From the cell containing the given text, extract its center point as (x, y) coordinate. 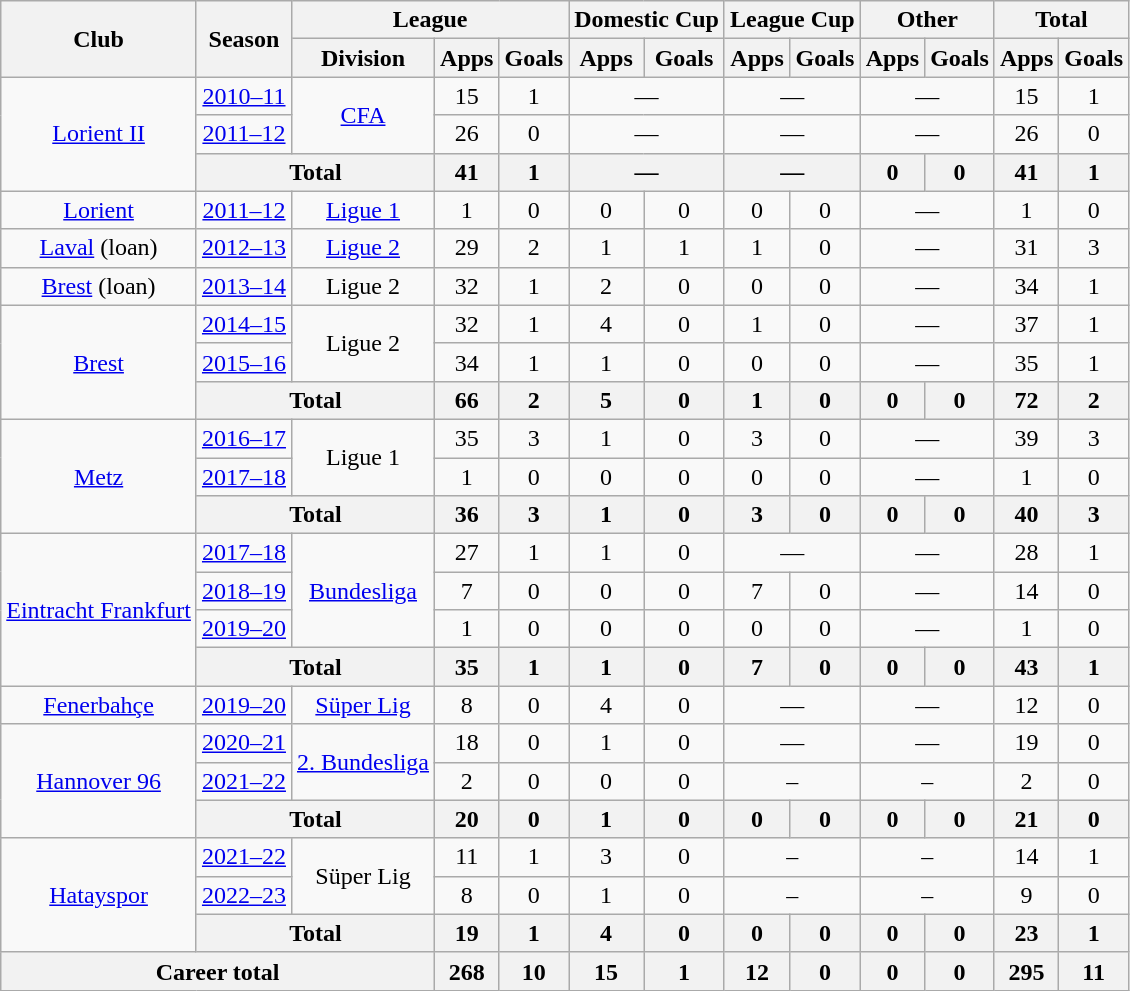
36 (467, 515)
League (430, 20)
9 (1026, 895)
Hatayspor (99, 895)
21 (1026, 819)
2. Bundesliga (362, 762)
2012–13 (244, 248)
23 (1026, 933)
2016–17 (244, 438)
Metz (99, 476)
League Cup (792, 20)
31 (1026, 248)
Brest (loan) (99, 286)
295 (1026, 971)
18 (467, 743)
27 (467, 553)
72 (1026, 400)
66 (467, 400)
29 (467, 248)
2013–14 (244, 286)
5 (606, 400)
20 (467, 819)
2020–21 (244, 743)
Hannover 96 (99, 781)
37 (1026, 324)
39 (1026, 438)
Club (99, 39)
2014–15 (244, 324)
Lorient (99, 210)
40 (1026, 515)
2010–11 (244, 96)
Domestic Cup (647, 20)
2015–16 (244, 362)
Laval (loan) (99, 248)
Division (362, 58)
28 (1026, 553)
Season (244, 39)
Bundesliga (362, 591)
2022–23 (244, 895)
Brest (99, 362)
CFA (362, 115)
10 (534, 971)
Career total (218, 971)
2018–19 (244, 591)
Fenerbahçe (99, 705)
268 (467, 971)
Other (927, 20)
43 (1026, 667)
Eintracht Frankfurt (99, 610)
Lorient II (99, 134)
